Return the [X, Y] coordinate for the center point of the cell that contains the specified text.  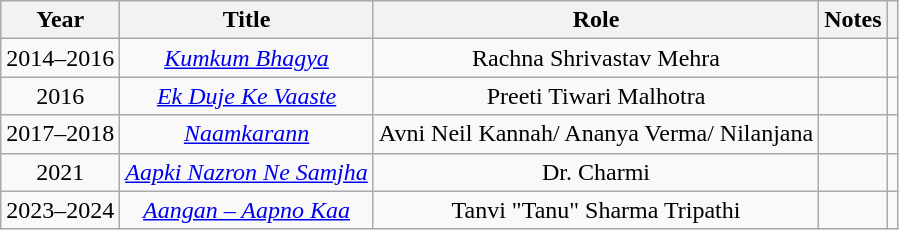
Role [596, 20]
Kumkum Bhagya [247, 58]
2017–2018 [60, 134]
Avni Neil Kannah/ Ananya Verma/ Nilanjana [596, 134]
2023–2024 [60, 210]
Rachna Shrivastav Mehra [596, 58]
Title [247, 20]
2016 [60, 96]
Tanvi "Tanu" Sharma Tripathi [596, 210]
Notes [853, 20]
Ek Duje Ke Vaaste [247, 96]
Dr. Charmi [596, 172]
Aapki Nazron Ne Samjha [247, 172]
Preeti Tiwari Malhotra [596, 96]
2021 [60, 172]
Year [60, 20]
2014–2016 [60, 58]
Aangan – Aapno Kaa [247, 210]
Naamkarann [247, 134]
